Search for the cell housing the specified text and yield its (X, Y) center coordinate. 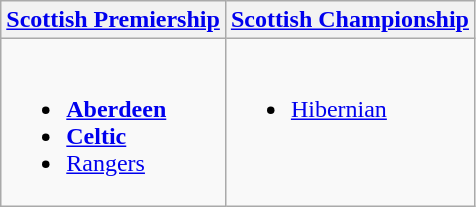
Hibernian (350, 122)
AberdeenCelticRangers (114, 122)
Scottish Premiership (114, 20)
Scottish Championship (350, 20)
